Determine the [X, Y] coordinate at the center of the cell enclosing the given text.  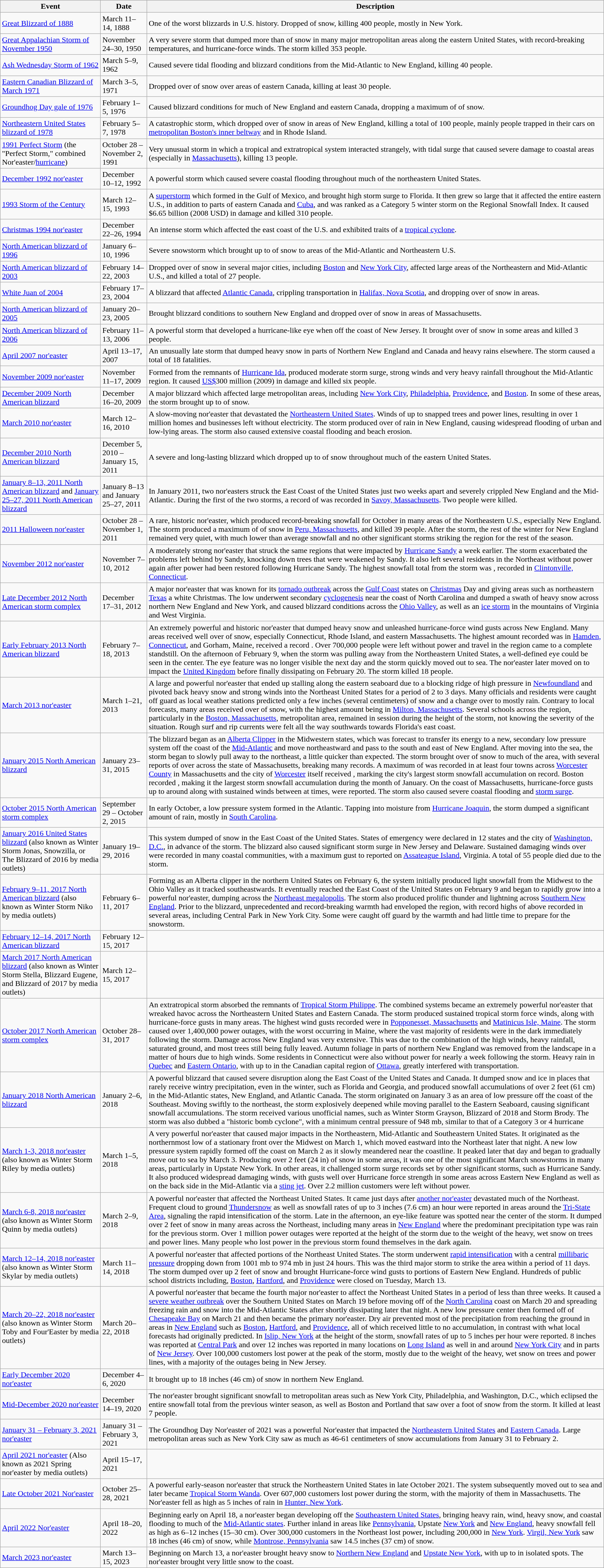
Great Blizzard of 1888 [50, 23]
December 1992 nor'easter [50, 179]
White Juan of 2004 [50, 292]
January 20–23, 2005 [124, 314]
October 28 – November 1, 2011 [124, 529]
Eastern Canadian Blizzard of March 1971 [50, 86]
Late December 2012 North American storm complex [50, 602]
December 4–6, 2020 [124, 1379]
January 2–6, 2018 [124, 1100]
December 2009 North American blizzard [50, 398]
February 7–18, 2013 [124, 649]
March 13–15, 2023 [124, 1557]
October 28 – November 2, 1991 [124, 153]
March 6-8, 2018 nor'easter (also known as Winter Storm Quinn by media outlets) [50, 1220]
October 25–28, 2021 [124, 1493]
It brought up to 18 inches (46 cm) of snow in northern New England. [375, 1379]
December 17–31, 2012 [124, 602]
December 14–19, 2020 [124, 1404]
March 12–15, 2017 [124, 975]
North American blizzard of 2003 [50, 271]
Northeastern United States blizzard of 1978 [50, 128]
March 2023 nor'easter [50, 1557]
March 20–22, 2018 nor'easter (also known as Winter Storm Toby and Four'Easter by media outlets) [50, 1327]
November 7–10, 2012 [124, 564]
Brought blizzard conditions to southern New England and dropped over of snow in areas of Massachusetts. [375, 314]
January 8–13 and January 25–27, 2011 [124, 495]
Late October 2021 Nor'easter [50, 1493]
February 14–22, 2003 [124, 271]
March 12–14, 2018 nor'easter (also known as Winter Storm Skylar by media outlets) [50, 1267]
One of the worst blizzards in U.S. history. Dropped of snow, killing 400 people, mostly in New York. [375, 23]
October 28–31, 2017 [124, 1035]
February 11–13, 2006 [124, 334]
March 12–16, 2010 [124, 423]
Date [124, 6]
Early February 2013 North American blizzard [50, 649]
February 17–23, 2004 [124, 292]
February 12–14, 2017 North American blizzard [50, 941]
Great Appalachian Storm of November 1950 [50, 44]
January 2015 North American blizzard [50, 765]
March 2010 nor'easter [50, 423]
March 5–9, 1962 [124, 65]
Caused severe tidal flooding and blizzard conditions from the Mid-Atlantic to New England, killing 40 people. [375, 65]
March 2017 North American blizzard (also known as Winter Storm Stella, Blizzard Eugene, and Blizzard of 2017 by media outlets) [50, 975]
March 12–15, 1993 [124, 204]
December 16–20, 2009 [124, 398]
March 3–5, 1971 [124, 86]
February 12–15, 2017 [124, 941]
A blizzard that affected Atlantic Canada, crippling transportation in Halifax, Nova Scotia, and dropping over of snow in areas. [375, 292]
Mid-December 2020 nor'easter [50, 1404]
January 31 – February 3, 2021 nor'easter [50, 1434]
Dropped over of snow over areas of eastern Canada, killing at least 30 people. [375, 86]
April 2022 Nor'easter [50, 1528]
An intense storm which affected the east coast of the U.S. and exhibited traits of a tropical cyclone. [375, 229]
A severe and long-lasting blizzard which dropped up to of snow throughout much of the eastern United States. [375, 457]
April 13–17, 2007 [124, 356]
October 2017 North American storm complex [50, 1035]
March 2–9, 2018 [124, 1220]
April 2007 nor'easter [50, 356]
October 2015 North American storm complex [50, 812]
Ash Wednesday Storm of 1962 [50, 65]
1991 Perfect Storm (the "Perfect Storm," combined Nor'easter/hurricane) [50, 153]
Caused blizzard conditions for much of New England and eastern Canada, dropping a maximum of of snow. [375, 107]
January 19–29, 2016 [124, 851]
April 18–20, 2022 [124, 1528]
February 5–7, 1978 [124, 128]
North American blizzard of 1996 [50, 251]
January 2016 United States blizzard (also known as Winter Storm Jonas, Snowzilla, or The Blizzard of 2016 by media outlets) [50, 851]
December 10–12, 1992 [124, 179]
March 1-3, 2018 nor'easter (also known as Winter Storm Riley by media outlets) [50, 1160]
November 24–30, 1950 [124, 44]
December 5, 2010 – January 15, 2011 [124, 457]
November 2009 nor'easter [50, 376]
A powerful storm which caused severe coastal flooding throughout much of the northeastern United States. [375, 179]
December 2010 North American blizzard [50, 457]
April 15–17, 2021 [124, 1464]
March 11–14, 2018 [124, 1267]
1993 Storm of the Century [50, 204]
Event [50, 6]
January 23–31, 2015 [124, 765]
Severe snowstorm which brought up to of snow to areas of the Mid-Atlantic and Northeastern U.S. [375, 251]
March 20–22, 2018 [124, 1327]
September 29 – October 2, 2015 [124, 812]
March 1–5, 2018 [124, 1160]
North American blizzard of 2005 [50, 314]
Groundhog Day gale of 1976 [50, 107]
Description [375, 6]
February 1–5, 1976 [124, 107]
November 11–17, 2009 [124, 376]
January 31 – February 3, 2021 [124, 1434]
January 6–10, 1996 [124, 251]
January 2018 North American blizzard [50, 1100]
April 2021 nor'easter (Also known as 2021 Spring nor'easter by media outlets) [50, 1464]
March 11–14, 1888 [124, 23]
March 2013 nor'easter [50, 705]
January 8–13, 2011 North American blizzard and January 25–27, 2011 North American blizzard [50, 495]
2011 Halloween nor'easter [50, 529]
February 6–11, 2017 [124, 903]
Christmas 1994 nor'easter [50, 229]
Early December 2020 nor'easter [50, 1379]
December 22–26, 1994 [124, 229]
November 2012 nor'easter [50, 564]
March 1–21, 2013 [124, 705]
A powerful storm that developed a hurricane-like eye when off the coast of New Jersey. It brought over of snow in some areas and killed 3 people. [375, 334]
February 9–11, 2017 North American blizzard (also known as Winter Storm Niko by media outlets) [50, 903]
North American blizzard of 2006 [50, 334]
